Locate the cell with the specified text and output its (X, Y) center coordinate. 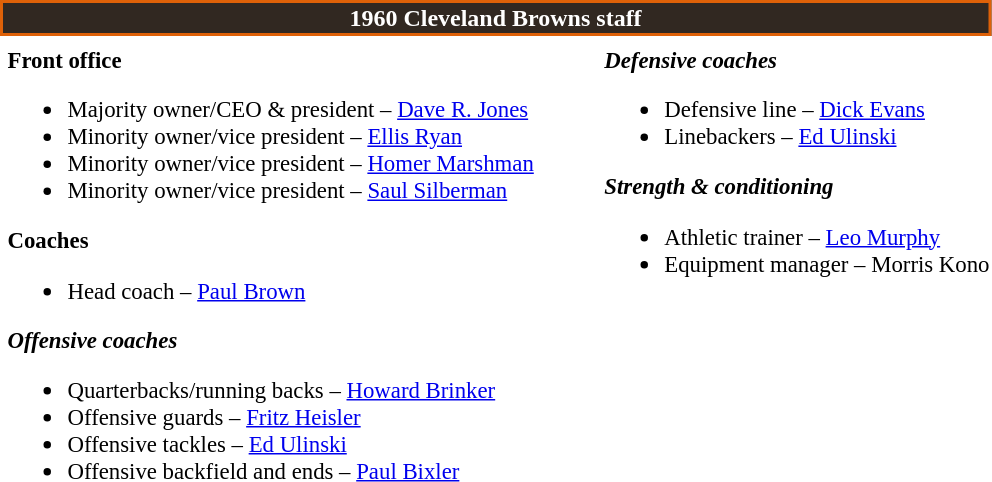
1960 Cleveland Browns staff (496, 18)
